Pinpoint the cell where the given text exists, returning its (X, Y) midpoint coordinate. 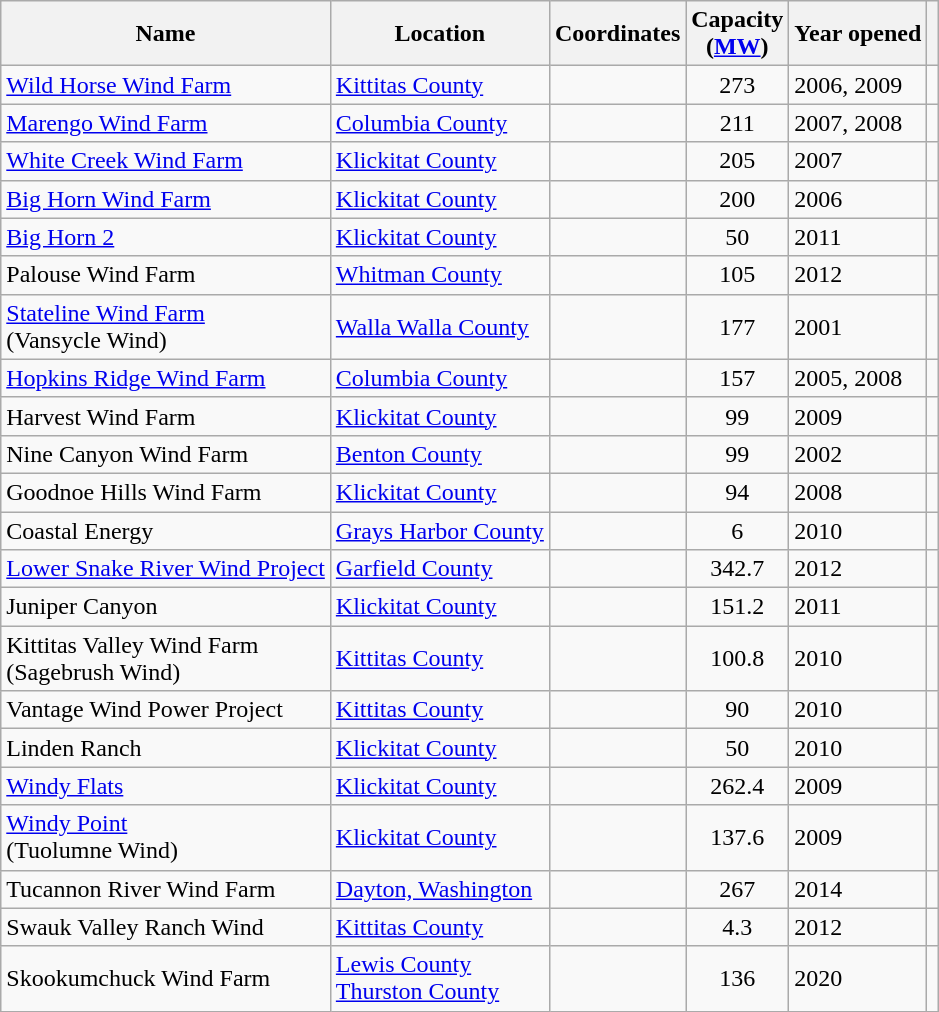
Skookumchuck Wind Farm (166, 978)
137.6 (738, 838)
Year opened (858, 34)
Wild Horse Wind Farm (166, 85)
100.8 (738, 658)
2007 (858, 161)
Name (166, 34)
Location (440, 34)
273 (738, 85)
90 (738, 710)
White Creek Wind Farm (166, 161)
Marengo Wind Farm (166, 123)
Vantage Wind Power Project (166, 710)
Juniper Canyon (166, 607)
Coastal Energy (166, 531)
Stateline Wind Farm(Vansycle Wind) (166, 326)
2007, 2008 (858, 123)
2006, 2009 (858, 85)
6 (738, 531)
Goodnoe Hills Wind Farm (166, 492)
Hopkins Ridge Wind Farm (166, 378)
2002 (858, 454)
Windy Point(Tuolumne Wind) (166, 838)
Whitman County (440, 275)
4.3 (738, 927)
Lower Snake River Wind Project (166, 569)
267 (738, 889)
2014 (858, 889)
94 (738, 492)
Grays Harbor County (440, 531)
Coordinates (617, 34)
Big Horn 2 (166, 237)
Windy Flats (166, 786)
342.7 (738, 569)
Dayton, Washington (440, 889)
105 (738, 275)
Tucannon River Wind Farm (166, 889)
136 (738, 978)
2006 (858, 199)
177 (738, 326)
Linden Ranch (166, 748)
Swauk Valley Ranch Wind (166, 927)
Walla Walla County (440, 326)
Kittitas Valley Wind Farm(Sagebrush Wind) (166, 658)
157 (738, 378)
2020 (858, 978)
262.4 (738, 786)
151.2 (738, 607)
Benton County (440, 454)
Lewis CountyThurston County (440, 978)
Nine Canyon Wind Farm (166, 454)
2005, 2008 (858, 378)
Harvest Wind Farm (166, 416)
211 (738, 123)
2001 (858, 326)
205 (738, 161)
Big Horn Wind Farm (166, 199)
Capacity(MW) (738, 34)
2008 (858, 492)
Palouse Wind Farm (166, 275)
200 (738, 199)
Garfield County (440, 569)
